Capture the cell that displays the provided text and extract its [x, y] central coordinate. 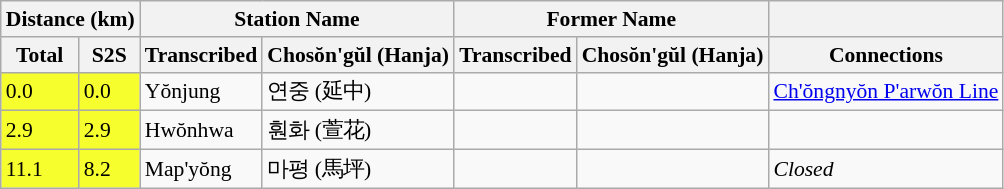
8.2 [110, 170]
Connections [886, 55]
훤화 (萱花) [358, 130]
Total [40, 55]
Former Name [611, 19]
11.1 [40, 170]
연중 (延中) [358, 92]
마평 (馬坪) [358, 170]
Map'yŏng [201, 170]
Closed [886, 170]
Distance (km) [70, 19]
Station Name [297, 19]
Yŏnjung [201, 92]
Hwŏnhwa [201, 130]
S2S [110, 55]
Ch'ŏngnyŏn P'arwŏn Line [886, 92]
